Locate the cell with the specified text and output its (X, Y) center coordinate. 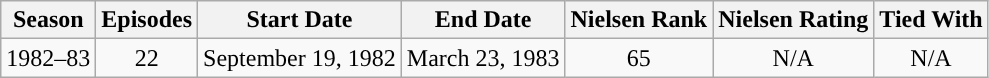
Start Date (300, 20)
65 (639, 58)
September 19, 1982 (300, 58)
Tied With (931, 20)
1982–83 (48, 58)
Nielsen Rank (639, 20)
March 23, 1983 (483, 58)
Season (48, 20)
Episodes (147, 20)
22 (147, 58)
Nielsen Rating (794, 20)
End Date (483, 20)
